Detect which cell encompasses the target text, then output its [X, Y] center coordinate. 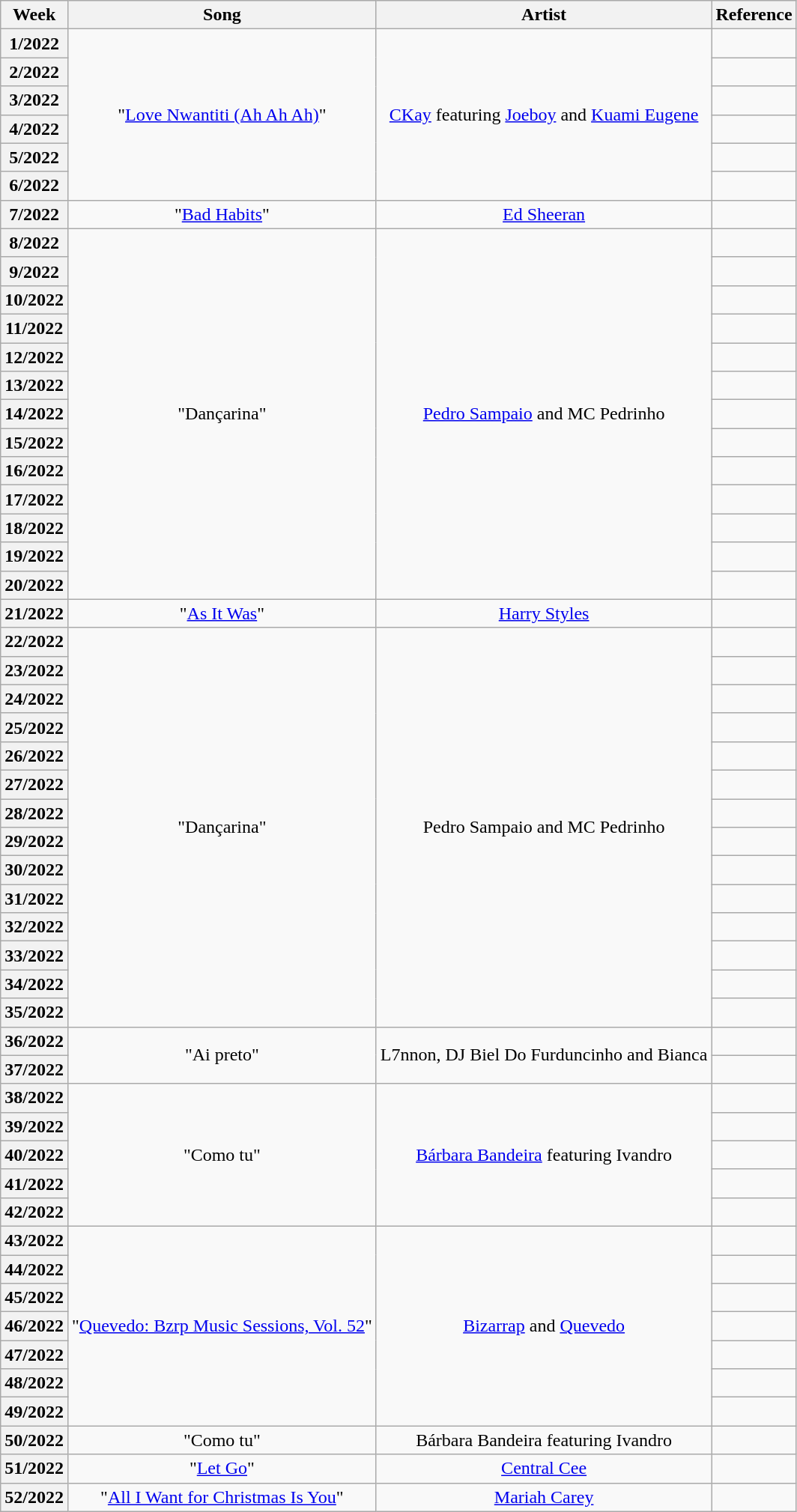
37/2022 [34, 1069]
Mariah Carey [544, 1497]
46/2022 [34, 1326]
41/2022 [34, 1183]
6/2022 [34, 186]
17/2022 [34, 500]
43/2022 [34, 1240]
"Quevedo: Bzrp Music Sessions, Vol. 52" [222, 1326]
CKay featuring Joeboy and Kuami Eugene [544, 115]
24/2022 [34, 699]
20/2022 [34, 585]
33/2022 [34, 956]
28/2022 [34, 813]
22/2022 [34, 642]
50/2022 [34, 1440]
29/2022 [34, 842]
30/2022 [34, 870]
Harry Styles [544, 613]
35/2022 [34, 1012]
42/2022 [34, 1212]
21/2022 [34, 613]
1/2022 [34, 43]
48/2022 [34, 1383]
"Love Nwantiti (Ah Ah Ah)" [222, 115]
51/2022 [34, 1469]
Artist [544, 15]
Reference [754, 15]
Central Cee [544, 1469]
23/2022 [34, 670]
47/2022 [34, 1355]
25/2022 [34, 727]
39/2022 [34, 1126]
45/2022 [34, 1298]
Week [34, 15]
"As It Was" [222, 613]
3/2022 [34, 100]
34/2022 [34, 984]
10/2022 [34, 300]
Song [222, 15]
32/2022 [34, 927]
4/2022 [34, 129]
38/2022 [34, 1098]
31/2022 [34, 899]
40/2022 [34, 1155]
"Ai preto" [222, 1055]
"All I Want for Christmas Is You" [222, 1497]
26/2022 [34, 756]
52/2022 [34, 1497]
8/2022 [34, 243]
19/2022 [34, 556]
"Let Go" [222, 1469]
Bizarrap and Quevedo [544, 1326]
2/2022 [34, 72]
"Bad Habits" [222, 214]
11/2022 [34, 328]
7/2022 [34, 214]
5/2022 [34, 157]
16/2022 [34, 471]
27/2022 [34, 784]
18/2022 [34, 528]
13/2022 [34, 386]
15/2022 [34, 443]
44/2022 [34, 1269]
9/2022 [34, 271]
L7nnon, DJ Biel Do Furduncinho and Bianca [544, 1055]
Ed Sheeran [544, 214]
12/2022 [34, 357]
36/2022 [34, 1041]
14/2022 [34, 414]
49/2022 [34, 1412]
